Scan for the cell matching the given text and deliver its [X, Y] coordinate at center. 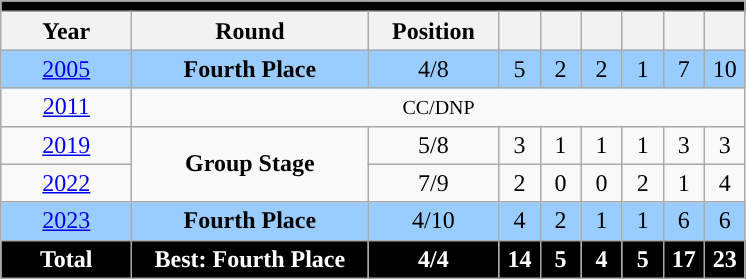
2023 [66, 221]
10 [724, 69]
2011 [66, 107]
Group Stage [250, 164]
Best: Fourth Place [250, 259]
7/9 [434, 183]
5/8 [434, 145]
7 [684, 69]
4/10 [434, 221]
4/4 [434, 259]
Round [250, 31]
2005 [66, 69]
17 [684, 259]
CC/DNP [439, 107]
Year [66, 31]
2019 [66, 145]
23 [724, 259]
Total [66, 259]
Position [434, 31]
2022 [66, 183]
4/8 [434, 69]
14 [520, 259]
